Identify which cell holds the provided text, then report its (x, y) central coordinate. 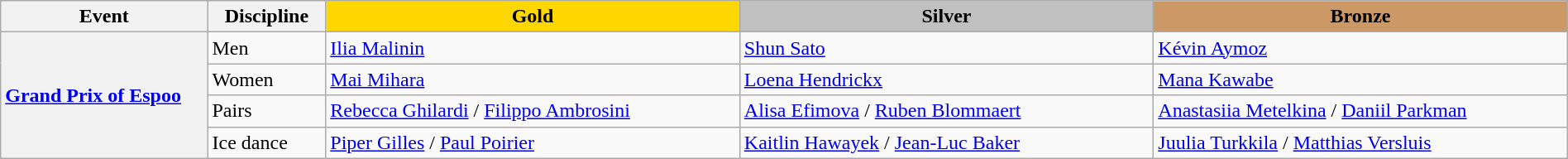
Ice dance (266, 142)
Loena Hendrickx (946, 79)
Alisa Efimova / Ruben Blommaert (946, 111)
Kévin Aymoz (1360, 48)
Piper Gilles / Paul Poirier (533, 142)
Juulia Turkkila / Matthias Versluis (1360, 142)
Discipline (266, 17)
Kaitlin Hawayek / Jean-Luc Baker (946, 142)
Event (104, 17)
Bronze (1360, 17)
Women (266, 79)
Ilia Malinin (533, 48)
Mana Kawabe (1360, 79)
Grand Prix of Espoo (104, 95)
Pairs (266, 111)
Mai Mihara (533, 79)
Rebecca Ghilardi / Filippo Ambrosini (533, 111)
Silver (946, 17)
Anastasiia Metelkina / Daniil Parkman (1360, 111)
Shun Sato (946, 48)
Men (266, 48)
Gold (533, 17)
